Identify which cell holds the provided text, then report its (x, y) central coordinate. 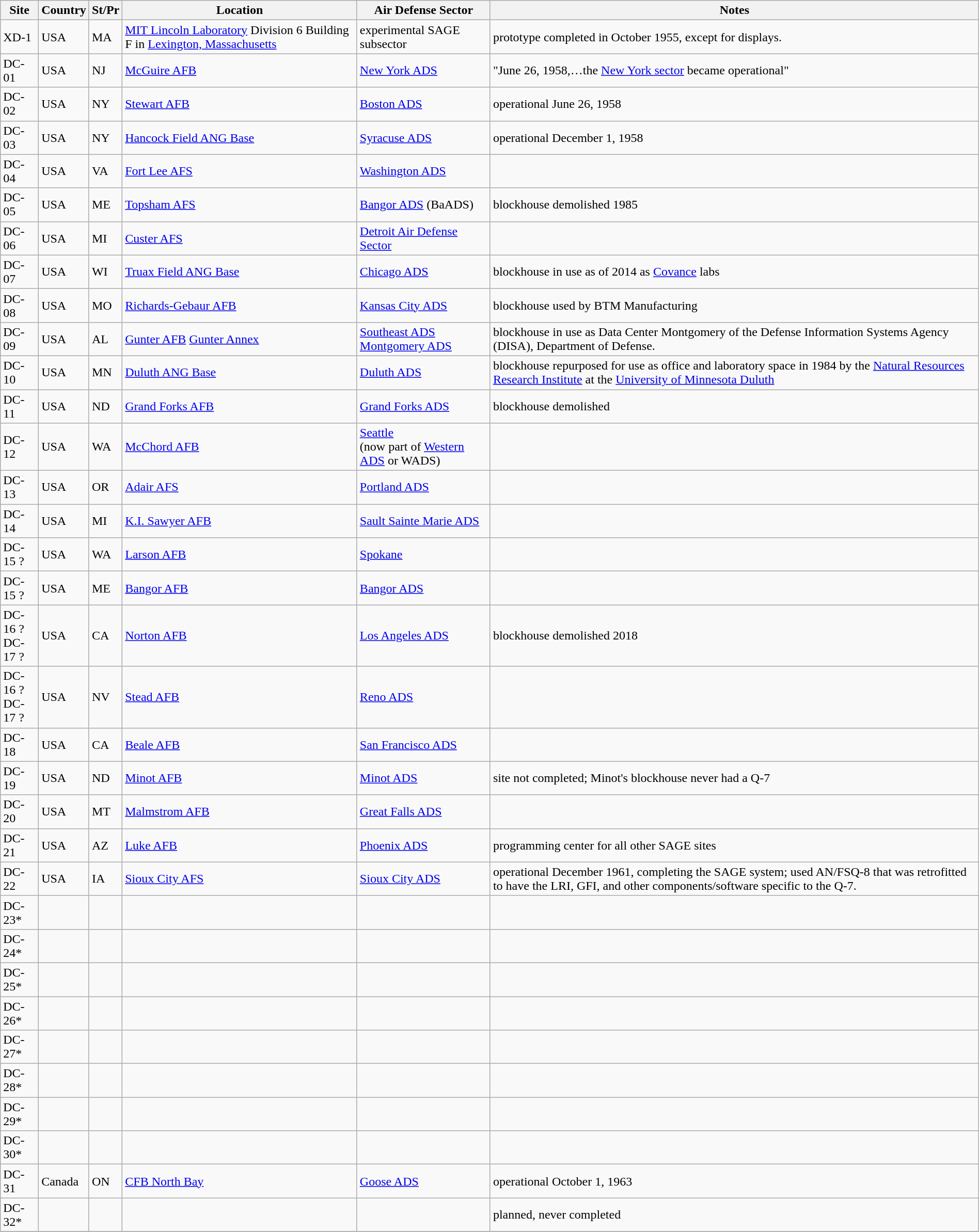
DC-22 (20, 878)
blockhouse demolished (734, 406)
DC-25* (20, 980)
Syracuse ADS (423, 137)
Grand Forks ADS (423, 406)
ON (105, 1181)
AZ (105, 845)
Location (240, 10)
Chicago ADS (423, 271)
AL (105, 339)
DC-31 (20, 1181)
Bangor ADS (423, 588)
DC-23* (20, 913)
Notes (734, 10)
DC-18 (20, 744)
Bangor ADS (BaADS) (423, 204)
Los Angeles ADS (423, 636)
Sault Sainte Marie ADS (423, 521)
Minot AFB (240, 778)
VA (105, 171)
programming center for all other SAGE sites (734, 845)
MIT Lincoln Laboratory Division 6 Building F in Lexington, Massachusetts (240, 37)
K.I. Sawyer AFB (240, 521)
MT (105, 811)
Custer AFS (240, 238)
Canada (64, 1181)
operational December 1, 1958 (734, 137)
Kansas City ADS (423, 306)
Country (64, 10)
McGuire AFB (240, 70)
Adair AFS (240, 487)
DC-30* (20, 1148)
site not completed; Minot's blockhouse never had a Q-7 (734, 778)
Bangor AFB (240, 588)
Detroit Air Defense Sector (423, 238)
Air Defense Sector (423, 10)
DC-21 (20, 845)
Luke AFB (240, 845)
MN (105, 373)
Fort Lee AFS (240, 171)
blockhouse in use as Data Center Montgomery of the Defense Information Systems Agency (DISA), Department of Defense. (734, 339)
Washington ADS (423, 171)
Hancock Field ANG Base (240, 137)
Phoenix ADS (423, 845)
Duluth ANG Base (240, 373)
DC-04 (20, 171)
DC-12 (20, 447)
DC-29* (20, 1114)
DC-11 (20, 406)
DC-06 (20, 238)
St/Pr (105, 10)
blockhouse demolished 1985 (734, 204)
DC-27* (20, 1047)
blockhouse used by BTM Manufacturing (734, 306)
Minot ADS (423, 778)
Stewart AFB (240, 104)
DC-05 (20, 204)
New York ADS (423, 70)
Grand Forks AFB (240, 406)
CFB North Bay (240, 1181)
prototype completed in October 1955, except for displays. (734, 37)
DC-14 (20, 521)
blockhouse demolished 2018 (734, 636)
Seattle(now part of Western ADS or WADS) (423, 447)
operational June 26, 1958 (734, 104)
Truax Field ANG Base (240, 271)
Topsham AFS (240, 204)
DC-28* (20, 1081)
Stead AFB (240, 697)
Gunter AFB Gunter Annex (240, 339)
DC-09 (20, 339)
IA (105, 878)
Duluth ADS (423, 373)
DC-32* (20, 1215)
Larson AFB (240, 554)
Sioux City ADS (423, 878)
DC-20 (20, 811)
NV (105, 697)
XD-1 (20, 37)
DC-07 (20, 271)
Reno ADS (423, 697)
DC-10 (20, 373)
Sioux City AFS (240, 878)
blockhouse in use as of 2014 as Covance labs (734, 271)
DC-02 (20, 104)
Goose ADS (423, 1181)
San Francisco ADS (423, 744)
DC-13 (20, 487)
Norton AFB (240, 636)
Richards-Gebaur AFB (240, 306)
McChord AFB (240, 447)
DC-26* (20, 1013)
DC-01 (20, 70)
MO (105, 306)
DC-03 (20, 137)
Malmstrom AFB (240, 811)
Spokane (423, 554)
"June 26, 1958,…the New York sector became operational" (734, 70)
MA (105, 37)
Boston ADS (423, 104)
DC-19 (20, 778)
Great Falls ADS (423, 811)
NJ (105, 70)
WI (105, 271)
operational October 1, 1963 (734, 1181)
OR (105, 487)
Portland ADS (423, 487)
DC-24* (20, 946)
Site (20, 10)
Beale AFB (240, 744)
planned, never completed (734, 1215)
experimental SAGE subsector (423, 37)
Southeast ADS Montgomery ADS (423, 339)
DC-08 (20, 306)
